Return the (x, y) coordinate for the center point of the cell that contains the specified text.  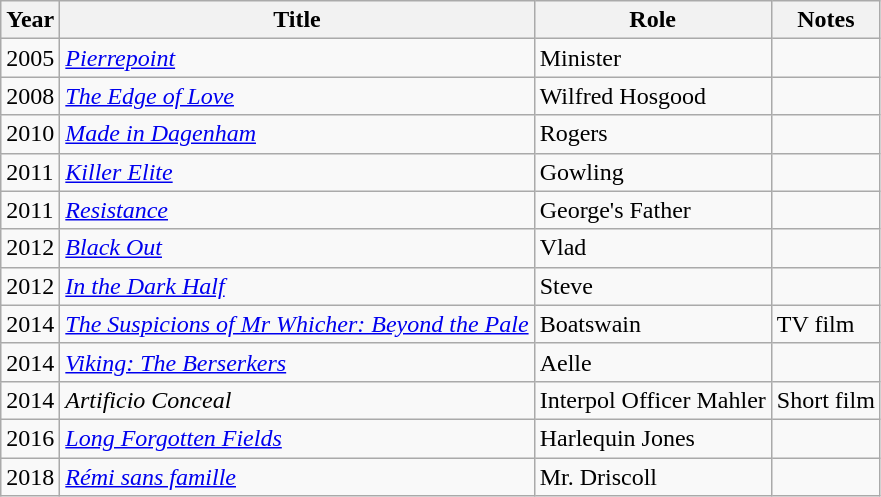
2018 (30, 477)
2016 (30, 438)
Artificio Conceal (297, 400)
Year (30, 20)
Short film (826, 400)
Black Out (297, 248)
Harlequin Jones (652, 438)
Rogers (652, 134)
Interpol Officer Mahler (652, 400)
Gowling (652, 172)
Killer Elite (297, 172)
Rémi sans famille (297, 477)
George's Father (652, 210)
Role (652, 20)
Minister (652, 58)
Long Forgotten Fields (297, 438)
2008 (30, 96)
Notes (826, 20)
2010 (30, 134)
Mr. Driscoll (652, 477)
Made in Dagenham (297, 134)
Resistance (297, 210)
2005 (30, 58)
Boatswain (652, 324)
Title (297, 20)
The Suspicions of Mr Whicher: Beyond the Pale (297, 324)
Steve (652, 286)
TV film (826, 324)
Wilfred Hosgood (652, 96)
Viking: The Berserkers (297, 362)
Pierrepoint (297, 58)
Aelle (652, 362)
In the Dark Half (297, 286)
The Edge of Love (297, 96)
Vlad (652, 248)
